Search for the cell housing the specified text and yield its (X, Y) center coordinate. 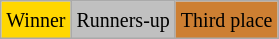
Third place (226, 20)
Winner (36, 20)
Runners-up (123, 20)
